Determine the [x, y] coordinate at the center of the cell enclosing the given text.  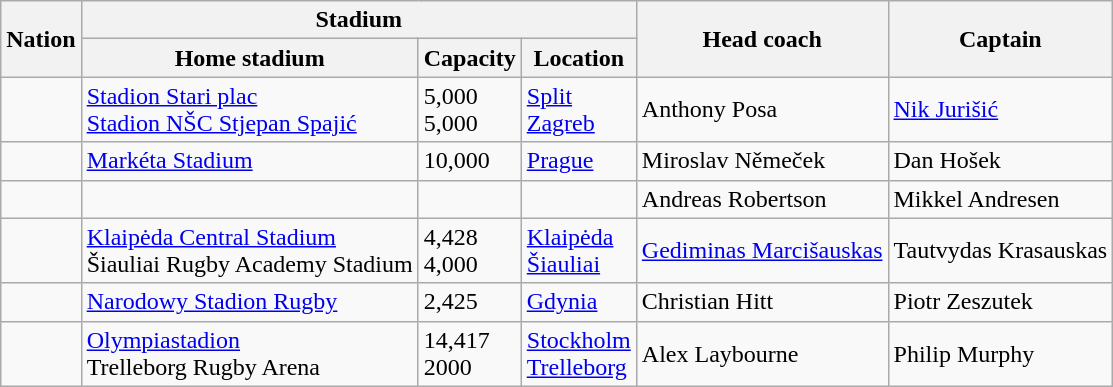
Nik Jurišić [1000, 110]
Alex Laybourne [762, 354]
Philip Murphy [1000, 354]
Klaipėda Central StadiumŠiauliai Rugby Academy Stadium [250, 250]
Andreas Robertson [762, 199]
Location [578, 58]
2,425 [470, 302]
Prague [578, 161]
Mikkel Andresen [1000, 199]
Captain [1000, 39]
Nation [41, 39]
5,0005,000 [470, 110]
Tautvydas Krasauskas [1000, 250]
KlaipėdaŠiauliai [578, 250]
4,4284,000 [470, 250]
Anthony Posa [762, 110]
Olympiastadion Trelleborg Rugby Arena [250, 354]
Capacity [470, 58]
Dan Hošek [1000, 161]
SplitZagreb [578, 110]
14,4172000 [470, 354]
Stadion Stari placStadion NŠC Stjepan Spajić [250, 110]
10,000 [470, 161]
Markéta Stadium [250, 161]
Christian Hitt [762, 302]
Piotr Zeszutek [1000, 302]
Stadium [358, 20]
Narodowy Stadion Rugby [250, 302]
Gdynia [578, 302]
Home stadium [250, 58]
Head coach [762, 39]
StockholmTrelleborg [578, 354]
Gediminas Marcišauskas [762, 250]
Miroslav Němeček [762, 161]
